Output the (x, y) coordinate of the center of the cell containing the given text.  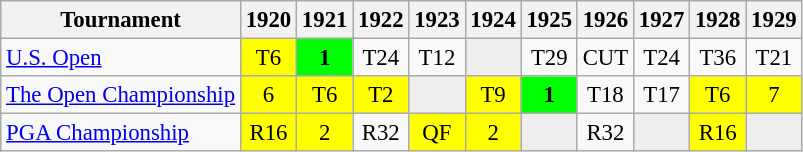
1921 (325, 20)
T36 (718, 58)
The Open Championship (121, 95)
U.S. Open (121, 58)
1920 (268, 20)
1927 (661, 20)
T9 (493, 95)
CUT (605, 58)
PGA Championship (121, 133)
T29 (549, 58)
T2 (381, 95)
T21 (774, 58)
1923 (437, 20)
7 (774, 95)
6 (268, 95)
1926 (605, 20)
1922 (381, 20)
1929 (774, 20)
T18 (605, 95)
T17 (661, 95)
Tournament (121, 20)
T12 (437, 58)
QF (437, 133)
1924 (493, 20)
1928 (718, 20)
1925 (549, 20)
